From the cell containing the given text, extract its center point as (X, Y) coordinate. 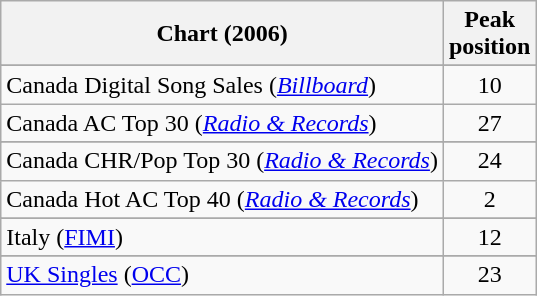
Chart (2006) (222, 34)
27 (489, 123)
Peakposition (489, 34)
Canada AC Top 30 (Radio & Records) (222, 123)
24 (489, 161)
Canada CHR/Pop Top 30 (Radio & Records) (222, 161)
UK Singles (OCC) (222, 275)
Italy (FIMI) (222, 237)
10 (489, 85)
Canada Hot AC Top 40 (Radio & Records) (222, 199)
12 (489, 237)
Canada Digital Song Sales (Billboard) (222, 85)
2 (489, 199)
23 (489, 275)
